Extract the [x, y] coordinate from the center of the cell holding the provided text.  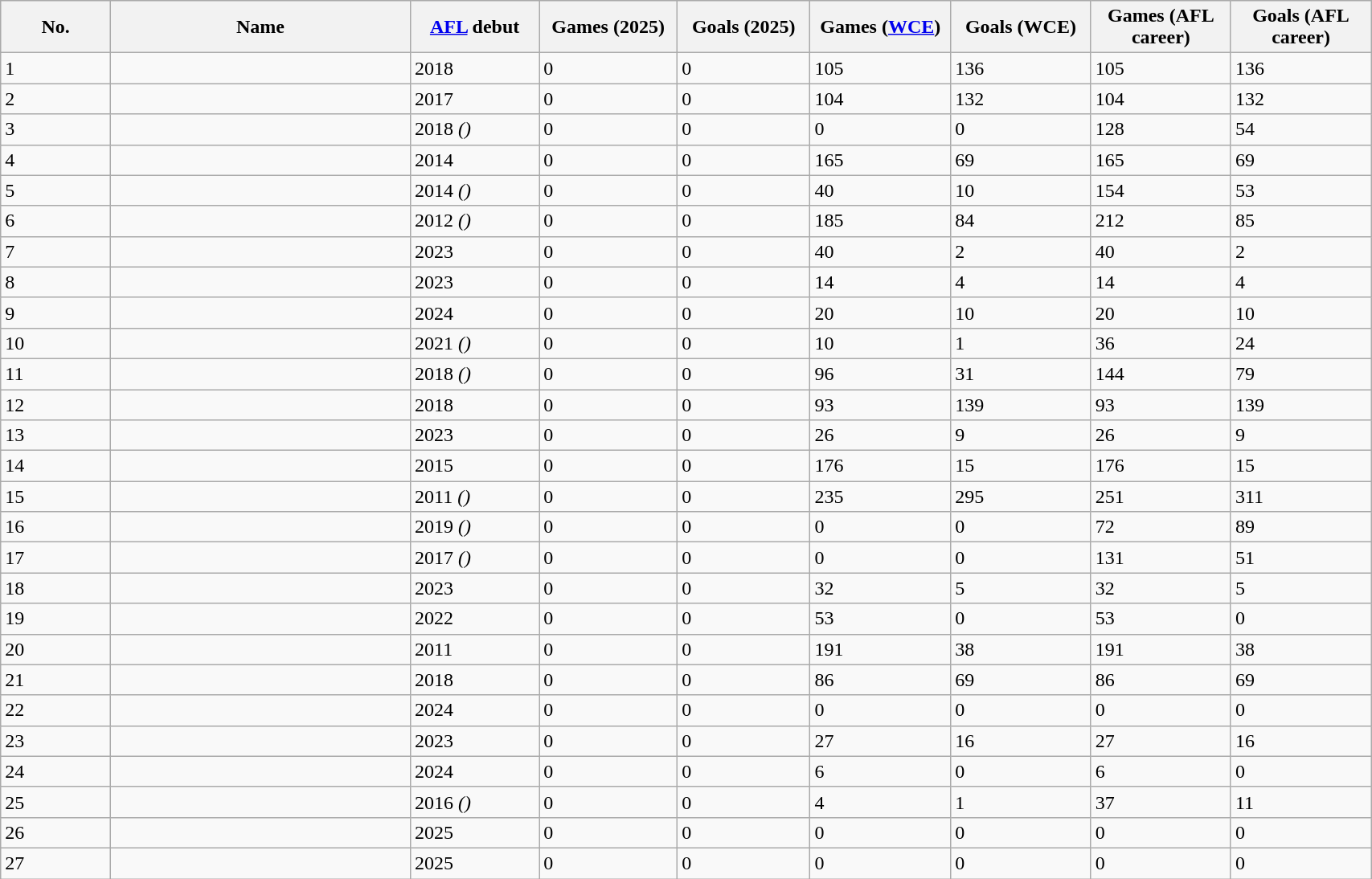
36 [1161, 343]
131 [1161, 558]
37 [1161, 802]
13 [56, 435]
2016 () [475, 802]
Games (WCE) [881, 27]
3 [56, 129]
AFL debut [475, 27]
31 [1021, 374]
Goals (WCE) [1021, 27]
72 [1161, 527]
12 [56, 404]
2019 () [475, 527]
19 [56, 619]
128 [1161, 129]
212 [1161, 221]
2021 () [475, 343]
25 [56, 802]
Games (2025) [608, 27]
Games (AFL career) [1161, 27]
89 [1300, 527]
144 [1161, 374]
235 [881, 497]
185 [881, 221]
Goals (AFL career) [1300, 27]
2022 [475, 619]
Goals (2025) [744, 27]
311 [1300, 497]
2015 [475, 466]
Name [260, 27]
54 [1300, 129]
2014 [475, 160]
8 [56, 282]
84 [1021, 221]
7 [56, 251]
2011 () [475, 497]
No. [56, 27]
2012 () [475, 221]
18 [56, 588]
79 [1300, 374]
154 [1161, 190]
23 [56, 741]
2017 [475, 99]
21 [56, 680]
96 [881, 374]
295 [1021, 497]
22 [56, 710]
2014 () [475, 190]
85 [1300, 221]
2017 () [475, 558]
251 [1161, 497]
2011 [475, 649]
17 [56, 558]
51 [1300, 558]
